Detect which cell encompasses the target text, then output its (x, y) center coordinate. 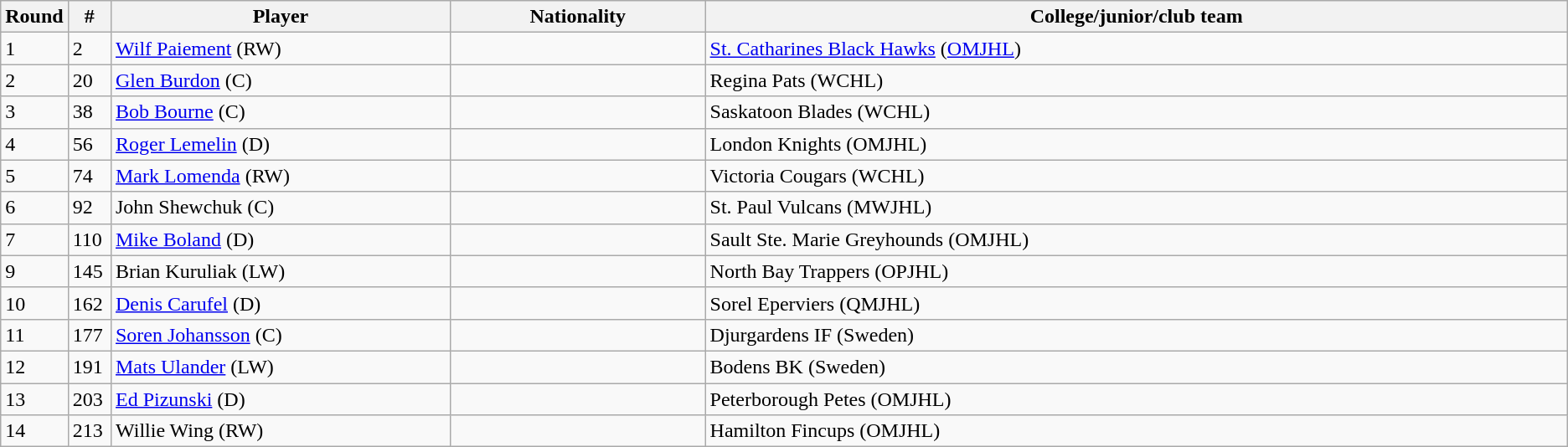
Saskatoon Blades (WCHL) (1136, 112)
Victoria Cougars (WCHL) (1136, 176)
5 (34, 176)
20 (89, 80)
6 (34, 208)
162 (89, 303)
13 (34, 399)
Sorel Eperviers (QMJHL) (1136, 303)
Mats Ulander (LW) (280, 367)
Mark Lomenda (RW) (280, 176)
56 (89, 144)
74 (89, 176)
Willie Wing (RW) (280, 431)
92 (89, 208)
Wilf Paiement (RW) (280, 49)
Regina Pats (WCHL) (1136, 80)
1 (34, 49)
College/junior/club team (1136, 17)
Nationality (578, 17)
St. Paul Vulcans (MWJHL) (1136, 208)
Djurgardens IF (Sweden) (1136, 335)
3 (34, 112)
Round (34, 17)
Ed Pizunski (D) (280, 399)
St. Catharines Black Hawks (OMJHL) (1136, 49)
London Knights (OMJHL) (1136, 144)
Soren Johansson (C) (280, 335)
177 (89, 335)
9 (34, 271)
Denis Carufel (D) (280, 303)
4 (34, 144)
7 (34, 239)
14 (34, 431)
203 (89, 399)
10 (34, 303)
Mike Boland (D) (280, 239)
John Shewchuk (C) (280, 208)
213 (89, 431)
Glen Burdon (C) (280, 80)
Peterborough Petes (OMJHL) (1136, 399)
Bodens BK (Sweden) (1136, 367)
145 (89, 271)
Roger Lemelin (D) (280, 144)
North Bay Trappers (OPJHL) (1136, 271)
110 (89, 239)
191 (89, 367)
# (89, 17)
Hamilton Fincups (OMJHL) (1136, 431)
Brian Kuruliak (LW) (280, 271)
12 (34, 367)
Bob Bourne (C) (280, 112)
Player (280, 17)
11 (34, 335)
Sault Ste. Marie Greyhounds (OMJHL) (1136, 239)
38 (89, 112)
